Capture the cell that displays the provided text and extract its (x, y) central coordinate. 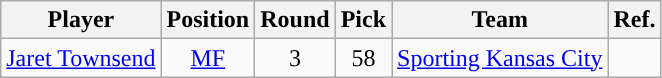
Player (81, 20)
Ref. (634, 20)
Position (208, 20)
Jaret Townsend (81, 58)
3 (295, 58)
MF (208, 58)
Round (295, 20)
Team (500, 20)
58 (363, 58)
Sporting Kansas City (500, 58)
Pick (363, 20)
